Locate the cell with the specified text and output its [X, Y] center coordinate. 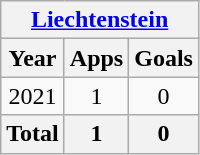
2021 [33, 96]
Total [33, 134]
Year [33, 58]
Liechtenstein [100, 20]
Apps [96, 58]
Goals [164, 58]
